Output the [x, y] coordinate of the center of the cell containing the given text.  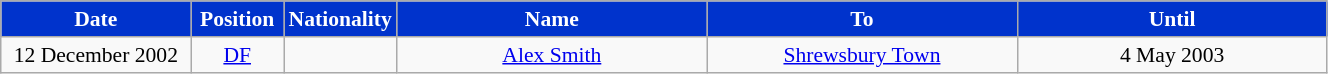
Position [238, 19]
Alex Smith [552, 55]
12 December 2002 [96, 55]
To [862, 19]
Nationality [340, 19]
4 May 2003 [1172, 55]
DF [238, 55]
Date [96, 19]
Shrewsbury Town [862, 55]
Name [552, 19]
Until [1172, 19]
